Return (x, y) of the center of cell containing provided text 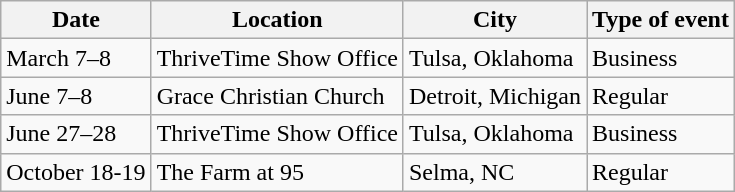
June 27–28 (76, 134)
City (494, 20)
The Farm at 95 (277, 172)
Date (76, 20)
October 18-19 (76, 172)
March 7–8 (76, 58)
Selma, NC (494, 172)
Detroit, Michigan (494, 96)
Grace Christian Church (277, 96)
June 7–8 (76, 96)
Location (277, 20)
Type of event (660, 20)
